Output the (X, Y) coordinate of the center of the cell containing the given text.  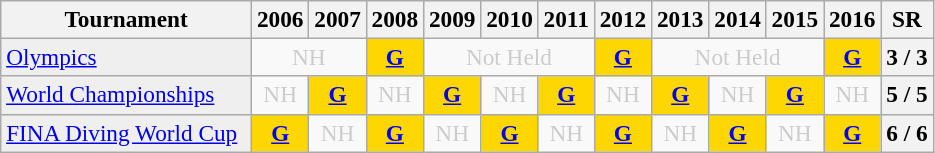
2009 (452, 19)
2014 (738, 19)
2011 (566, 19)
2007 (338, 19)
6 / 6 (907, 133)
2006 (280, 19)
SR (907, 19)
World Championships (126, 95)
3 / 3 (907, 57)
2010 (510, 19)
2012 (622, 19)
5 / 5 (907, 95)
Tournament (126, 19)
2013 (680, 19)
FINA Diving World Cup (126, 133)
2015 (794, 19)
2008 (394, 19)
Olympics (126, 57)
2016 (852, 19)
